Pinpoint the cell where the given text exists, returning its (X, Y) midpoint coordinate. 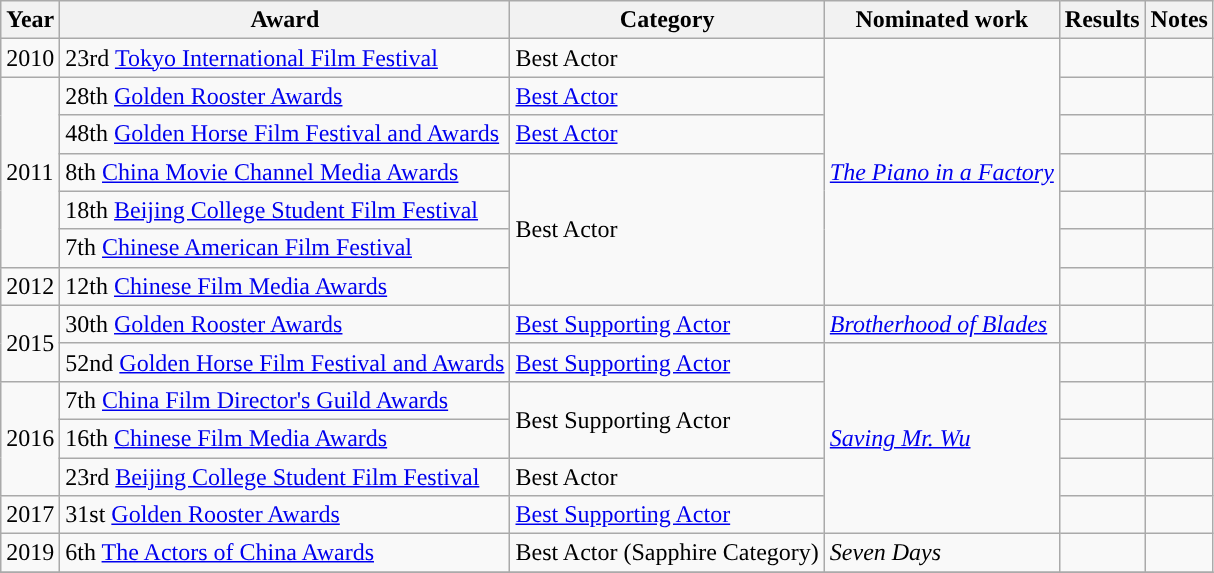
23rd Tokyo International Film Festival (285, 58)
23rd Beijing College Student Film Festival (285, 477)
30th Golden Rooster Awards (285, 324)
6th The Actors of China Awards (285, 553)
2016 (30, 438)
52nd Golden Horse Film Festival and Awards (285, 362)
Year (30, 20)
2012 (30, 286)
7th Chinese American Film Festival (285, 248)
48th Golden Horse Film Festival and Awards (285, 134)
The Piano in a Factory (942, 172)
Category (667, 20)
7th China Film Director's Guild Awards (285, 400)
31st Golden Rooster Awards (285, 515)
18th Beijing College Student Film Festival (285, 210)
Seven Days (942, 553)
28th Golden Rooster Awards (285, 96)
2011 (30, 172)
Notes (1179, 20)
16th Chinese Film Media Awards (285, 438)
12th Chinese Film Media Awards (285, 286)
2015 (30, 343)
Best Actor (Sapphire Category) (667, 553)
Results (1102, 20)
8th China Movie Channel Media Awards (285, 172)
2017 (30, 515)
Award (285, 20)
2019 (30, 553)
Nominated work (942, 20)
Saving Mr. Wu (942, 438)
2010 (30, 58)
Brotherhood of Blades (942, 324)
